For the text-containing cell, return its midpoint in [x, y] coordinate format. 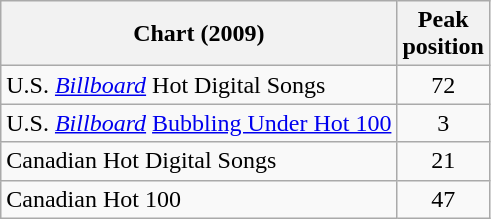
Canadian Hot Digital Songs [199, 161]
Canadian Hot 100 [199, 199]
U.S. Billboard Bubbling Under Hot 100 [199, 123]
3 [443, 123]
U.S. Billboard Hot Digital Songs [199, 85]
21 [443, 161]
Chart (2009) [199, 34]
72 [443, 85]
47 [443, 199]
Peakposition [443, 34]
